For the text-containing cell, return its midpoint in (x, y) coordinate format. 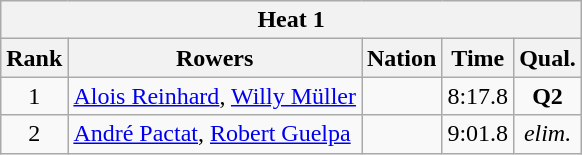
André Pactat, Robert Guelpa (215, 134)
1 (34, 96)
Rank (34, 58)
2 (34, 134)
Nation (402, 58)
elim. (548, 134)
Alois Reinhard, Willy Müller (215, 96)
Q2 (548, 96)
8:17.8 (478, 96)
Time (478, 58)
Heat 1 (292, 20)
Qual. (548, 58)
Rowers (215, 58)
9:01.8 (478, 134)
